Return (X, Y) of the center of cell containing provided text 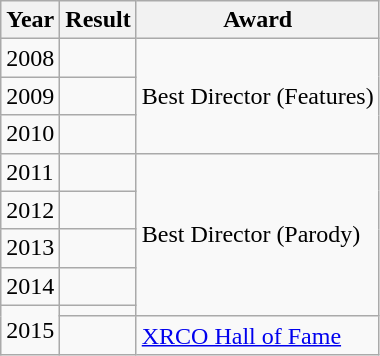
2014 (30, 286)
XRCO Hall of Fame (258, 335)
2011 (30, 172)
Year (30, 20)
2008 (30, 58)
Best Director (Features) (258, 96)
2010 (30, 134)
Best Director (Parody) (258, 234)
2013 (30, 248)
Result (98, 20)
2009 (30, 96)
2012 (30, 210)
2015 (30, 330)
Award (258, 20)
